Scan for the cell matching the given text and deliver its [x, y] coordinate at center. 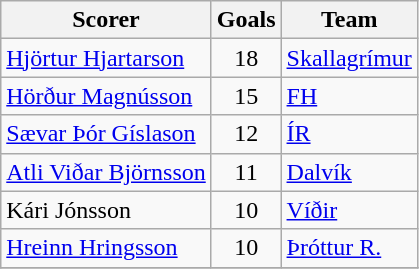
Þróttur R. [349, 248]
15 [246, 96]
Hörður Magnússon [106, 96]
Kári Jónsson [106, 210]
Team [349, 20]
11 [246, 172]
Dalvík [349, 172]
Goals [246, 20]
Sævar Þór Gíslason [106, 134]
Scorer [106, 20]
Atli Viðar Björnsson [106, 172]
Hreinn Hringsson [106, 248]
Hjörtur Hjartarson [106, 58]
Skallagrímur [349, 58]
FH [349, 96]
Víðir [349, 210]
ÍR [349, 134]
12 [246, 134]
18 [246, 58]
